From the cell containing the given text, extract its center point as (x, y) coordinate. 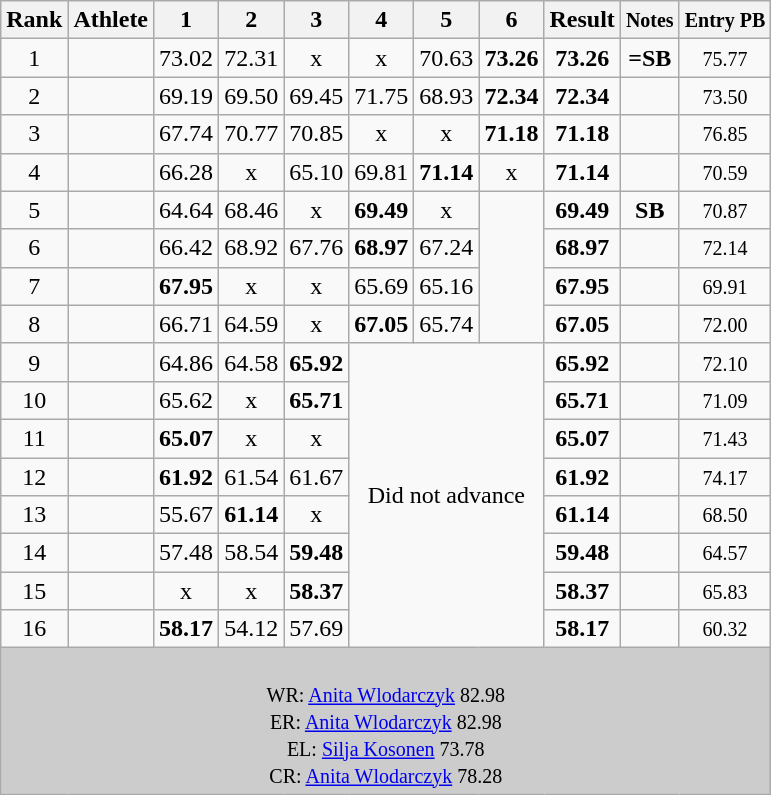
60.32 (725, 629)
75.77 (725, 58)
67.24 (446, 248)
69.91 (725, 286)
66.71 (186, 324)
68.46 (252, 210)
Rank (34, 20)
72.00 (725, 324)
76.85 (725, 134)
64.58 (252, 362)
11 (34, 438)
9 (34, 362)
65.10 (316, 172)
68.93 (446, 96)
72.31 (252, 58)
65.83 (725, 591)
13 (34, 515)
70.59 (725, 172)
64.59 (252, 324)
69.45 (316, 96)
69.19 (186, 96)
70.63 (446, 58)
73.50 (725, 96)
72.10 (725, 362)
57.48 (186, 553)
61.54 (252, 477)
64.64 (186, 210)
71.43 (725, 438)
7 (34, 286)
64.57 (725, 553)
64.86 (186, 362)
Entry PB (725, 20)
61.67 (316, 477)
65.74 (446, 324)
16 (34, 629)
67.76 (316, 248)
15 (34, 591)
70.87 (725, 210)
69.50 (252, 96)
73.02 (186, 58)
Athlete (111, 20)
70.77 (252, 134)
65.16 (446, 286)
66.28 (186, 172)
66.42 (186, 248)
69.81 (382, 172)
57.69 (316, 629)
55.67 (186, 515)
14 (34, 553)
68.92 (252, 248)
67.74 (186, 134)
65.62 (186, 400)
WR: Anita Wlodarczyk 82.98ER: Anita Wlodarczyk 82.98 EL: Silja Kosonen 73.78CR: Anita Wlodarczyk 78.28 (386, 721)
SB (650, 210)
74.17 (725, 477)
Notes (650, 20)
70.85 (316, 134)
=SB (650, 58)
71.09 (725, 400)
71.75 (382, 96)
12 (34, 477)
68.50 (725, 515)
58.54 (252, 553)
72.14 (725, 248)
65.69 (382, 286)
Did not advance (446, 495)
10 (34, 400)
54.12 (252, 629)
Result (582, 20)
8 (34, 324)
